Scan for the cell matching the given text and deliver its (X, Y) coordinate at center. 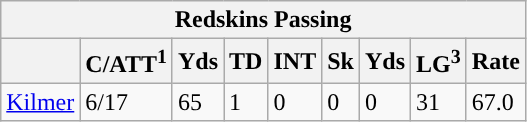
Redskins Passing (264, 20)
Kilmer (40, 102)
Sk (341, 62)
Rate (496, 62)
31 (439, 102)
C/ATT1 (126, 62)
67.0 (496, 102)
65 (198, 102)
1 (246, 102)
INT (295, 62)
TD (246, 62)
LG3 (439, 62)
6/17 (126, 102)
